Extract the (X, Y) coordinate from the center of the cell holding the provided text.  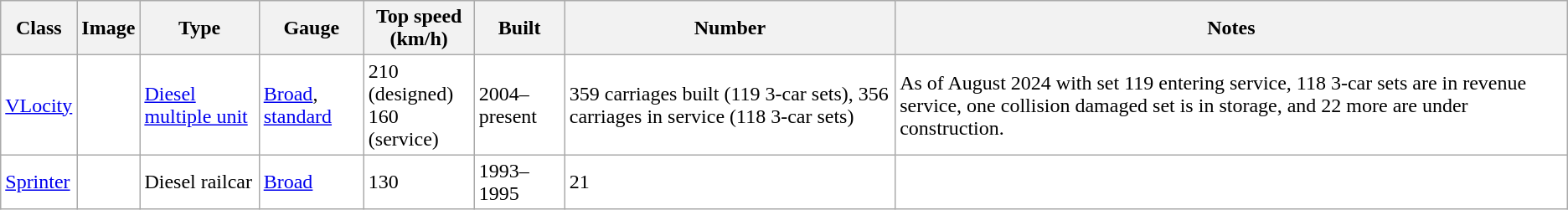
Gauge (312, 28)
2004–present (519, 105)
Type (199, 28)
Sprinter (39, 182)
Notes (1231, 28)
VLocity (39, 105)
21 (730, 182)
359 carriages built (119 3-car sets), 356 carriages in service (118 3-car sets) (730, 105)
Diesel multiple unit (199, 105)
Broad (312, 182)
Built (519, 28)
210 (designed)160 (service) (419, 105)
Diesel railcar (199, 182)
Class (39, 28)
Image (109, 28)
130 (419, 182)
Top speed(km/h) (419, 28)
1993–1995 (519, 182)
Number (730, 28)
Broad, standard (312, 105)
